Extract the [X, Y] coordinate from the center of the cell holding the provided text.  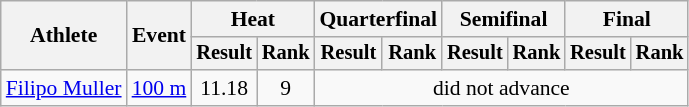
Heat [252, 19]
Event [160, 36]
Filipo Muller [64, 88]
did not advance [501, 88]
Final [626, 19]
Semifinal [504, 19]
Athlete [64, 36]
11.18 [224, 88]
100 m [160, 88]
9 [286, 88]
Quarterfinal [378, 19]
